For the text-containing cell, return its midpoint in (x, y) coordinate format. 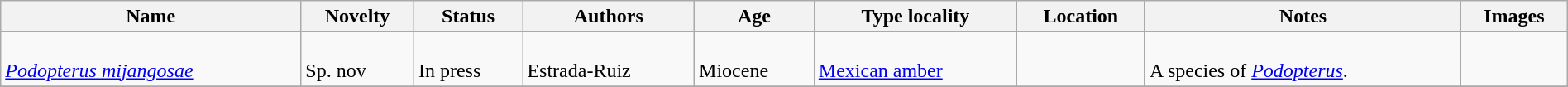
Mexican amber (915, 60)
Age (754, 17)
Novelty (357, 17)
Authors (609, 17)
Miocene (754, 60)
Sp. nov (357, 60)
Name (151, 17)
A species of Podopterus. (1303, 60)
Podopterus mijangosae (151, 60)
Location (1080, 17)
In press (468, 60)
Notes (1303, 17)
Images (1515, 17)
Status (468, 17)
Estrada-Ruiz (609, 60)
Type locality (915, 17)
